Provide the (x, y) coordinate of the cell's center where the given text is located.  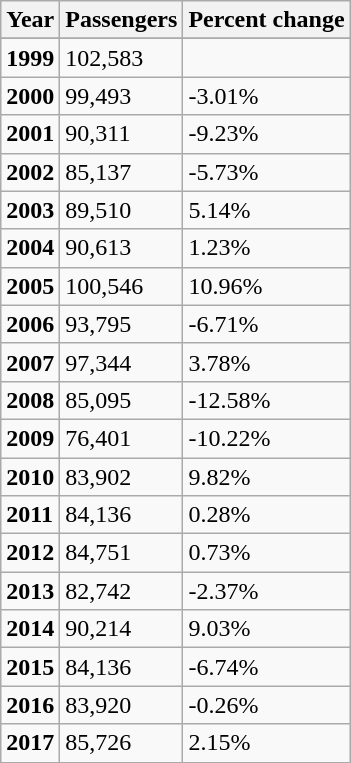
-12.58% (266, 400)
85,137 (122, 172)
0.73% (266, 553)
93,795 (122, 324)
90,613 (122, 248)
2015 (30, 667)
-3.01% (266, 96)
99,493 (122, 96)
90,214 (122, 629)
2000 (30, 96)
-0.26% (266, 705)
Percent change (266, 20)
2004 (30, 248)
2002 (30, 172)
82,742 (122, 591)
102,583 (122, 58)
76,401 (122, 438)
-6.71% (266, 324)
Passengers (122, 20)
9.03% (266, 629)
0.28% (266, 515)
97,344 (122, 362)
9.82% (266, 477)
90,311 (122, 134)
100,546 (122, 286)
-6.74% (266, 667)
2007 (30, 362)
85,726 (122, 743)
-5.73% (266, 172)
1999 (30, 58)
83,920 (122, 705)
2005 (30, 286)
5.14% (266, 210)
2008 (30, 400)
-10.22% (266, 438)
10.96% (266, 286)
2006 (30, 324)
2010 (30, 477)
2013 (30, 591)
2009 (30, 438)
2016 (30, 705)
2001 (30, 134)
89,510 (122, 210)
84,751 (122, 553)
2011 (30, 515)
2017 (30, 743)
1.23% (266, 248)
85,095 (122, 400)
3.78% (266, 362)
2012 (30, 553)
2014 (30, 629)
83,902 (122, 477)
-9.23% (266, 134)
Year (30, 20)
2.15% (266, 743)
2003 (30, 210)
-2.37% (266, 591)
